Capture the cell that displays the provided text and extract its [X, Y] central coordinate. 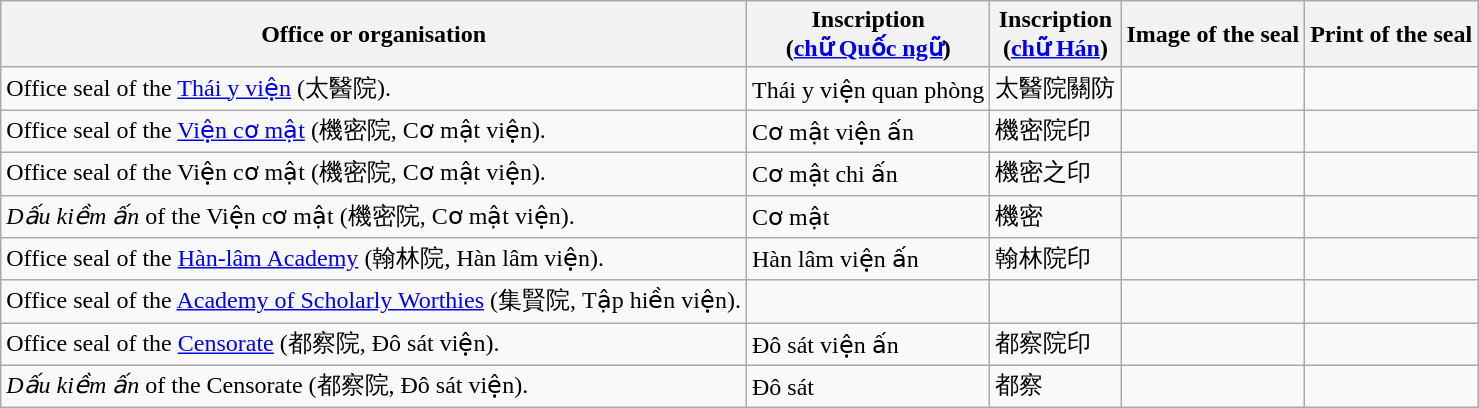
Dấu kiềm ấn of the Censorate (都察院, Đô sát viện). [374, 386]
Office seal of the Thái y viện (太醫院). [374, 88]
Inscription(chữ Quốc ngữ) [868, 34]
Đô sát [868, 386]
機密 [1056, 216]
Cơ mật viện ấn [868, 132]
Thái y viện quan phòng [868, 88]
Office seal of the Academy of Scholarly Worthies (集賢院, Tập hiền viện). [374, 302]
Image of the seal [1213, 34]
Office or organisation [374, 34]
Đô sát viện ấn [868, 344]
都察 [1056, 386]
Cơ mật [868, 216]
Dấu kiềm ấn of the Viện cơ mật (機密院, Cơ mật viện). [374, 216]
翰林院印 [1056, 260]
都察院印 [1056, 344]
Office seal of the Hàn-lâm Academy (翰林院, Hàn lâm viện). [374, 260]
Office seal of the Censorate (都察院, Đô sát viện). [374, 344]
Print of the seal [1392, 34]
Inscription(chữ Hán) [1056, 34]
Hàn lâm viện ấn [868, 260]
太醫院關防 [1056, 88]
機密院印 [1056, 132]
機密之印 [1056, 174]
Cơ mật chi ấn [868, 174]
